Search for the cell housing the specified text and yield its [X, Y] center coordinate. 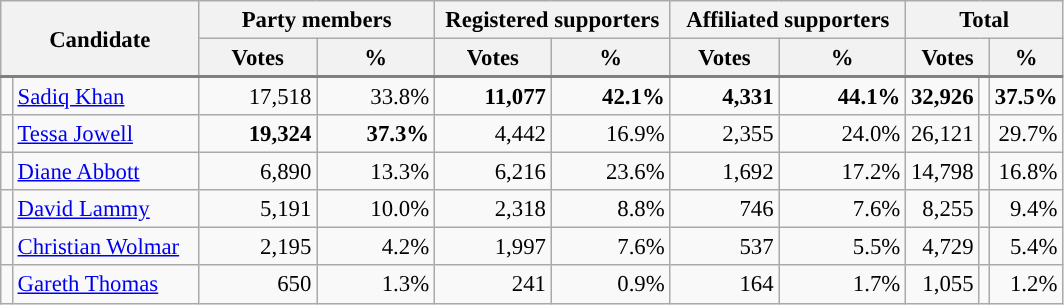
8.8% [610, 209]
29.7% [1026, 134]
14,798 [942, 172]
13.3% [376, 172]
4.2% [376, 247]
5,191 [258, 209]
32,926 [942, 96]
19,324 [258, 134]
650 [258, 285]
8,255 [942, 209]
Sadiq Khan [106, 96]
2,318 [492, 209]
1,692 [724, 172]
5.5% [842, 247]
4,331 [724, 96]
33.8% [376, 96]
44.1% [842, 96]
0.9% [610, 285]
16.8% [1026, 172]
37.5% [1026, 96]
1.3% [376, 285]
241 [492, 285]
23.6% [610, 172]
6,890 [258, 172]
Gareth Thomas [106, 285]
42.1% [610, 96]
2,355 [724, 134]
David Lammy [106, 209]
Candidate [100, 39]
9.4% [1026, 209]
10.0% [376, 209]
16.9% [610, 134]
Christian Wolmar [106, 247]
Total [984, 20]
24.0% [842, 134]
1.2% [1026, 285]
746 [724, 209]
6,216 [492, 172]
537 [724, 247]
164 [724, 285]
17,518 [258, 96]
Tessa Jowell [106, 134]
Diane Abbott [106, 172]
Party members [317, 20]
1,055 [942, 285]
4,442 [492, 134]
4,729 [942, 247]
Registered supporters [552, 20]
37.3% [376, 134]
11,077 [492, 96]
17.2% [842, 172]
26,121 [942, 134]
5.4% [1026, 247]
Affiliated supporters [788, 20]
2,195 [258, 247]
1,997 [492, 247]
1.7% [842, 285]
